Provide the [X, Y] coordinate of the cell's center where the given text is located.  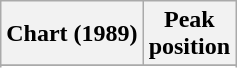
Chart (1989) [72, 34]
Peakposition [189, 34]
